For the text-containing cell, return its midpoint in [X, Y] coordinate format. 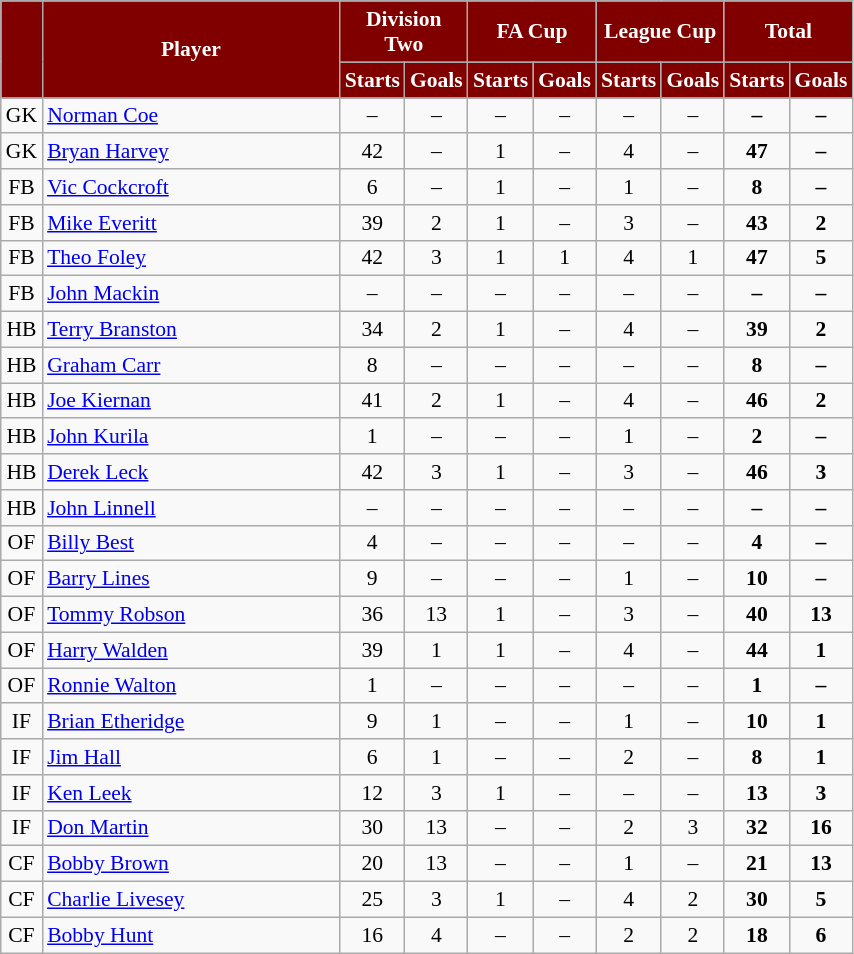
41 [372, 401]
Player [191, 50]
36 [372, 615]
Don Martin [191, 828]
Ken Leek [191, 793]
Bobby Brown [191, 864]
Mike Everitt [191, 223]
Total [788, 32]
John Linnell [191, 508]
Charlie Livesey [191, 900]
21 [756, 864]
Terry Branston [191, 330]
Norman Coe [191, 116]
Brian Etheridge [191, 722]
FA Cup [532, 32]
43 [756, 223]
Tommy Robson [191, 615]
20 [372, 864]
Bryan Harvey [191, 152]
League Cup [660, 32]
32 [756, 828]
25 [372, 900]
40 [756, 615]
44 [756, 650]
34 [372, 330]
12 [372, 793]
18 [756, 935]
John Kurila [191, 437]
Billy Best [191, 543]
Joe Kiernan [191, 401]
Barry Lines [191, 579]
Harry Walden [191, 650]
John Mackin [191, 294]
Division Two [404, 32]
Graham Carr [191, 365]
Theo Foley [191, 258]
Derek Leck [191, 472]
Vic Cockcroft [191, 187]
Bobby Hunt [191, 935]
Ronnie Walton [191, 686]
Jim Hall [191, 757]
